Pinpoint the cell where the given text exists, returning its (X, Y) midpoint coordinate. 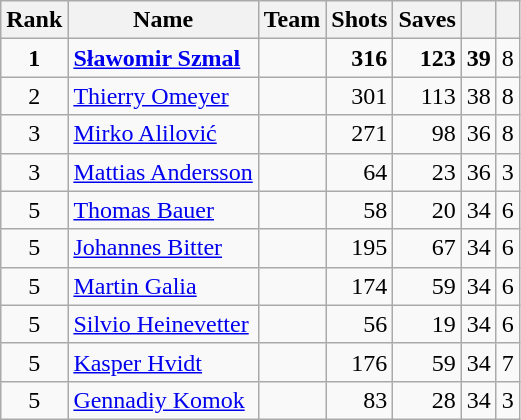
301 (360, 96)
Kasper Hvidt (163, 362)
271 (360, 134)
316 (360, 58)
56 (360, 324)
20 (427, 210)
Martin Galia (163, 286)
176 (360, 362)
Johannes Bitter (163, 248)
Saves (427, 20)
Rank (34, 20)
Thomas Bauer (163, 210)
64 (360, 172)
Mirko Alilović (163, 134)
1 (34, 58)
Gennadiy Komok (163, 400)
38 (478, 96)
98 (427, 134)
113 (427, 96)
39 (478, 58)
58 (360, 210)
Mattias Andersson (163, 172)
2 (34, 96)
Name (163, 20)
Sławomir Szmal (163, 58)
7 (508, 362)
67 (427, 248)
Thierry Omeyer (163, 96)
Silvio Heinevetter (163, 324)
23 (427, 172)
19 (427, 324)
195 (360, 248)
123 (427, 58)
Shots (360, 20)
Team (292, 20)
83 (360, 400)
174 (360, 286)
28 (427, 400)
